Capture the cell that displays the provided text and extract its (x, y) central coordinate. 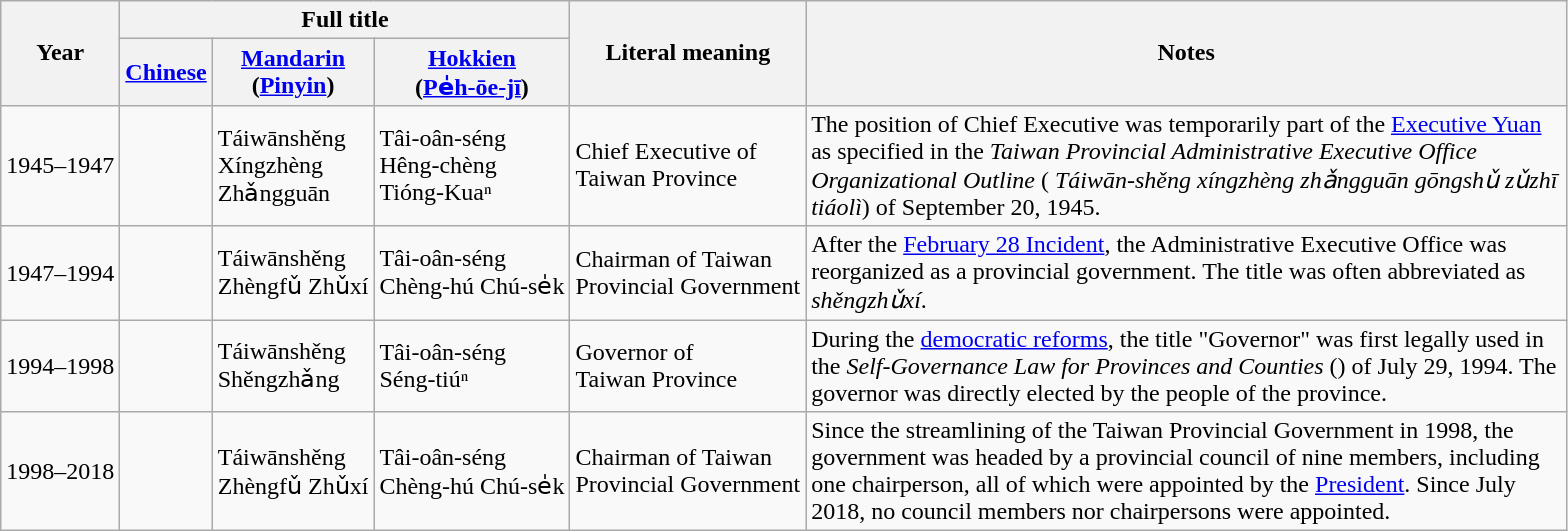
1994–1998 (60, 366)
TáiwānshěngXíngzhèngZhǎngguān (293, 166)
1945–1947 (60, 166)
Tâi-oân-séngSéng-tiúⁿ (472, 366)
Notes (1186, 54)
Literal meaning (688, 54)
Mandarin(Pinyin) (293, 72)
Governor ofTaiwan Province (688, 366)
Hokkien(Pe̍h-ōe-jī) (472, 72)
Chinese (166, 72)
1998–2018 (60, 472)
Chief Executive ofTaiwan Province (688, 166)
Year (60, 54)
Tâi-oân-séngHêng-chèngTióng-Kuaⁿ (472, 166)
Full title (345, 20)
TáiwānshěngShěngzhǎng (293, 366)
1947–1994 (60, 273)
